Pinpoint the cell where the given text exists, returning its (x, y) midpoint coordinate. 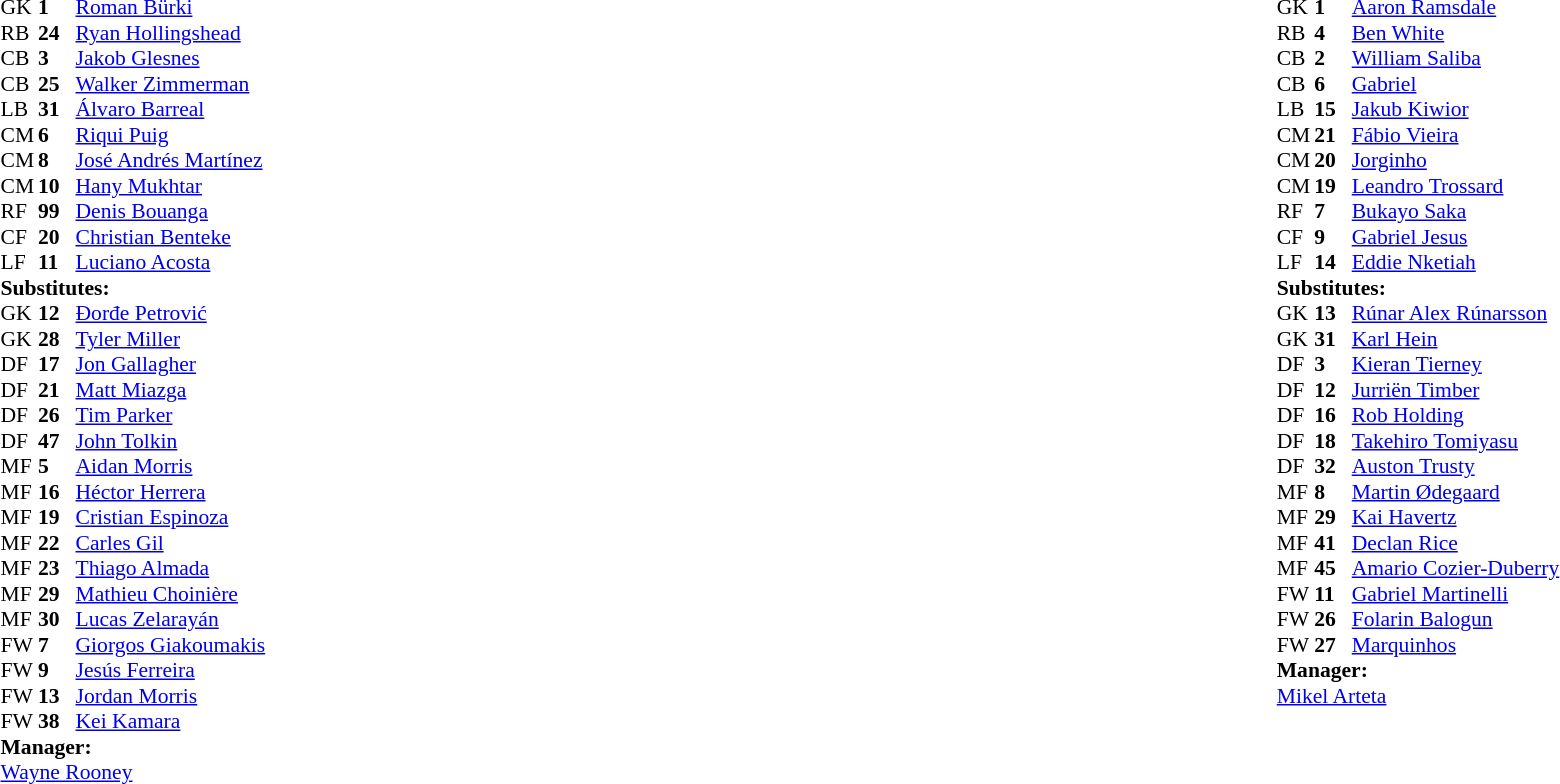
Gabriel Martinelli (1456, 594)
Auston Trusty (1456, 467)
Jesús Ferreira (171, 671)
27 (1333, 645)
Jurriën Timber (1456, 390)
17 (57, 365)
Giorgos Giakoumakis (171, 645)
45 (1333, 569)
2 (1333, 59)
Bukayo Saka (1456, 211)
Jordan Morris (171, 696)
Ryan Hollingshead (171, 33)
José Andrés Martínez (171, 161)
24 (57, 33)
Amario Cozier-Duberry (1456, 569)
Denis Bouanga (171, 211)
Gabriel (1456, 84)
Carles Gil (171, 543)
Kieran Tierney (1456, 365)
Ben White (1456, 33)
Rob Holding (1456, 415)
Kei Kamara (171, 721)
25 (57, 84)
99 (57, 211)
15 (1333, 109)
William Saliba (1456, 59)
Marquinhos (1456, 645)
23 (57, 569)
Kai Havertz (1456, 517)
Mikel Arteta (1418, 696)
Jakob Glesnes (171, 59)
John Tolkin (171, 441)
Aidan Morris (171, 467)
Christian Benteke (171, 237)
Leandro Trossard (1456, 186)
38 (57, 721)
10 (57, 186)
Luciano Acosta (171, 263)
Martin Ødegaard (1456, 492)
Karl Hein (1456, 339)
14 (1333, 263)
Tim Parker (171, 415)
Matt Miazga (171, 390)
Hany Mukhtar (171, 186)
18 (1333, 441)
Cristian Espinoza (171, 517)
Rúnar Alex Rúnarsson (1456, 313)
22 (57, 543)
30 (57, 619)
Héctor Herrera (171, 492)
41 (1333, 543)
Đorđe Petrović (171, 313)
Takehiro Tomiyasu (1456, 441)
Jorginho (1456, 161)
Fábio Vieira (1456, 135)
32 (1333, 467)
Declan Rice (1456, 543)
Riqui Puig (171, 135)
Tyler Miller (171, 339)
4 (1333, 33)
Eddie Nketiah (1456, 263)
Álvaro Barreal (171, 109)
Jakub Kiwior (1456, 109)
Walker Zimmerman (171, 84)
5 (57, 467)
Jon Gallagher (171, 365)
Lucas Zelarayán (171, 619)
28 (57, 339)
Thiago Almada (171, 569)
Mathieu Choinière (171, 594)
Gabriel Jesus (1456, 237)
Folarin Balogun (1456, 619)
47 (57, 441)
